Pinpoint the cell where the given text exists, returning its [x, y] midpoint coordinate. 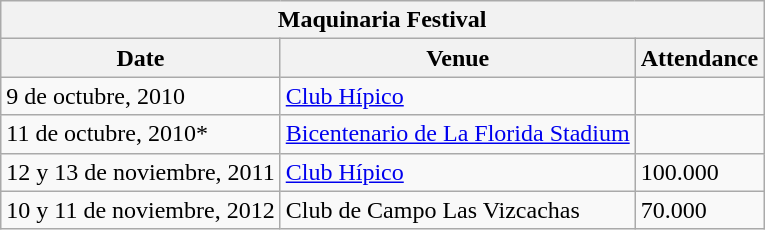
9 de octubre, 2010 [140, 96]
Bicentenario de La Florida Stadium [458, 134]
Venue [458, 58]
10 y 11 de noviembre, 2012 [140, 210]
Date [140, 58]
70.000 [699, 210]
12 y 13 de noviembre, 2011 [140, 172]
11 de octubre, 2010* [140, 134]
Attendance [699, 58]
100.000 [699, 172]
Maquinaria Festival [382, 20]
Club de Campo Las Vizcachas [458, 210]
